Provide the [X, Y] coordinate of the cell's center where the given text is located.  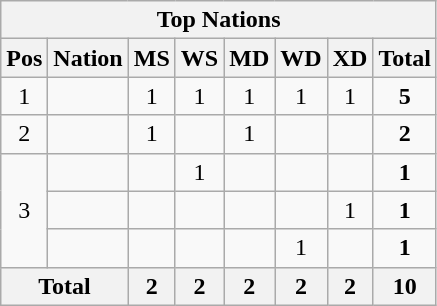
WD [301, 58]
MD [250, 58]
WS [199, 58]
10 [405, 286]
5 [405, 96]
Nation [88, 58]
XD [350, 58]
Top Nations [219, 20]
3 [24, 210]
Pos [24, 58]
MS [152, 58]
